Scan for the cell matching the given text and deliver its [x, y] coordinate at center. 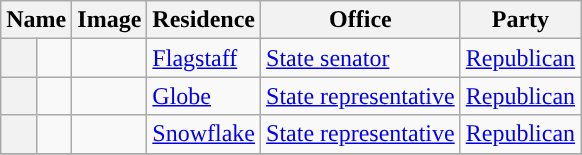
Office [361, 20]
Globe [204, 96]
Residence [204, 20]
Snowflake [204, 134]
Flagstaff [204, 58]
Image [110, 20]
Name [36, 20]
State senator [361, 58]
Party [520, 20]
